Provide the (X, Y) coordinate of the cell's center where the given text is located.  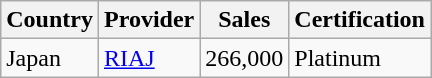
RIAJ (148, 58)
266,000 (244, 58)
Provider (148, 20)
Japan (50, 58)
Sales (244, 20)
Country (50, 20)
Platinum (360, 58)
Certification (360, 20)
